Locate the cell with the specified text and output its (x, y) center coordinate. 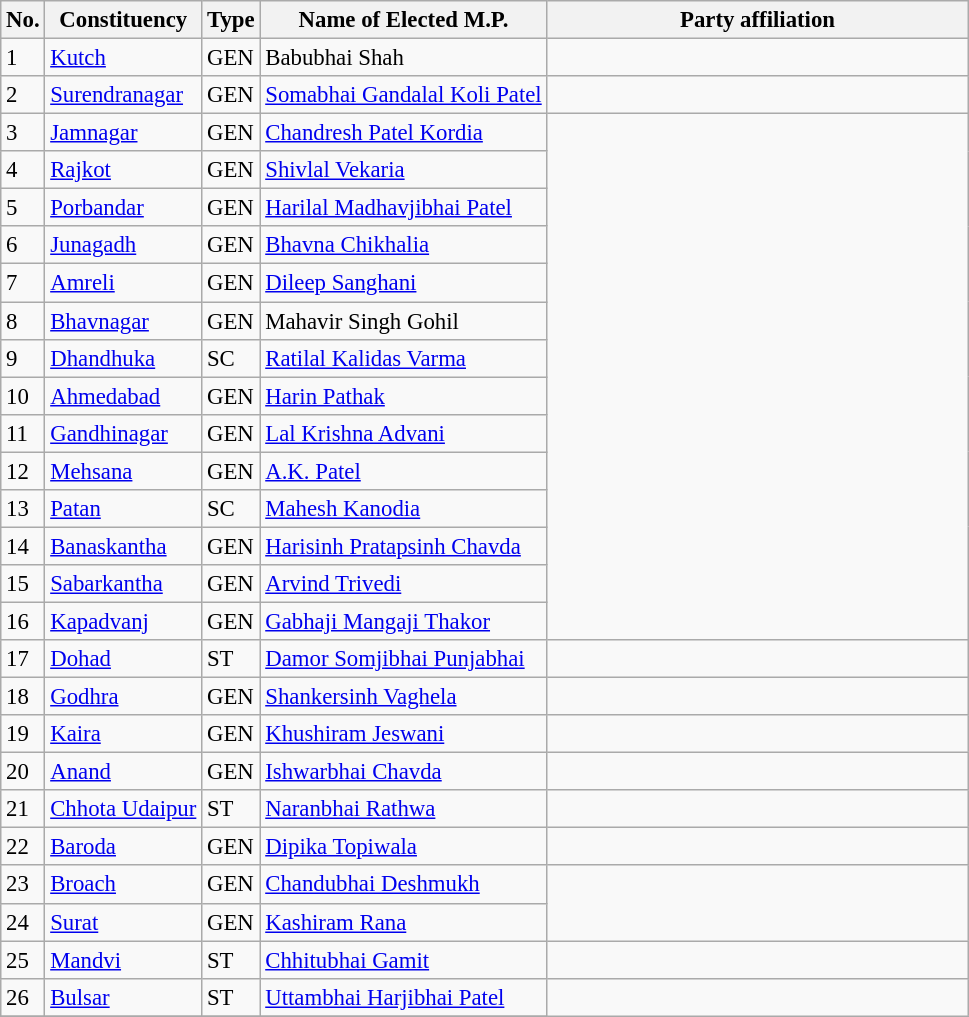
11 (23, 433)
26 (23, 997)
Bulsar (124, 997)
Godhra (124, 697)
Amreli (124, 283)
Mandvi (124, 960)
23 (23, 885)
18 (23, 697)
Chandubhai Deshmukh (404, 885)
9 (23, 358)
Khushiram Jeswani (404, 734)
19 (23, 734)
16 (23, 621)
Harin Pathak (404, 396)
Mahesh Kanodia (404, 509)
Jamnagar (124, 133)
Junagadh (124, 245)
Dohad (124, 659)
20 (23, 772)
Dileep Sanghani (404, 283)
21 (23, 809)
14 (23, 546)
Naranbhai Rathwa (404, 809)
15 (23, 584)
Sabarkantha (124, 584)
Mehsana (124, 471)
Bhavnagar (124, 321)
Gabhaji Mangaji Thakor (404, 621)
Baroda (124, 847)
22 (23, 847)
Chhitubhai Gamit (404, 960)
Mahavir Singh Gohil (404, 321)
Anand (124, 772)
2 (23, 95)
Kutch (124, 58)
3 (23, 133)
Kaira (124, 734)
Ahmedabad (124, 396)
Arvind Trivedi (404, 584)
Surendranagar (124, 95)
Patan (124, 509)
10 (23, 396)
Ratilal Kalidas Varma (404, 358)
13 (23, 509)
No. (23, 20)
Banaskantha (124, 546)
Kapadvanj (124, 621)
Surat (124, 922)
Kashiram Rana (404, 922)
Shankersinh Vaghela (404, 697)
Rajkot (124, 170)
Ishwarbhai Chavda (404, 772)
Gandhinagar (124, 433)
Uttambhai Harjibhai Patel (404, 997)
Dhandhuka (124, 358)
Dipika Topiwala (404, 847)
1 (23, 58)
Bhavna Chikhalia (404, 245)
8 (23, 321)
Babubhai Shah (404, 58)
Porbandar (124, 208)
Chandresh Patel Kordia (404, 133)
25 (23, 960)
7 (23, 283)
A.K. Patel (404, 471)
Harilal Madhavjibhai Patel (404, 208)
Chhota Udaipur (124, 809)
Damor Somjibhai Punjabhai (404, 659)
Lal Krishna Advani (404, 433)
Constituency (124, 20)
12 (23, 471)
Somabhai Gandalal Koli Patel (404, 95)
Name of Elected M.P. (404, 20)
Shivlal Vekaria (404, 170)
Broach (124, 885)
Type (231, 20)
6 (23, 245)
5 (23, 208)
17 (23, 659)
Harisinh Pratapsinh Chavda (404, 546)
Party affiliation (758, 20)
4 (23, 170)
24 (23, 922)
